From the cell containing the given text, extract its center point as (x, y) coordinate. 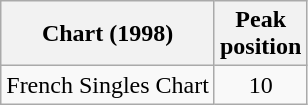
10 (260, 85)
French Singles Chart (108, 85)
Chart (1998) (108, 34)
Peakposition (260, 34)
